Find where the given text appears and provide that cell's center as (X, Y) coordinate. 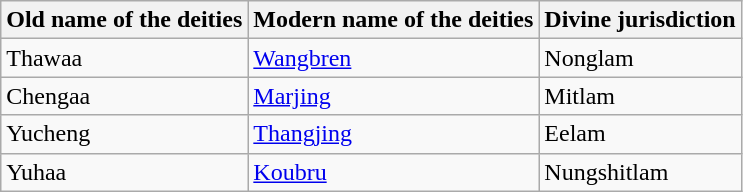
Nonglam (640, 58)
Modern name of the deities (394, 20)
Thawaa (124, 58)
Mitlam (640, 96)
Old name of the deities (124, 20)
Wangbren (394, 58)
Marjing (394, 96)
Thangjing (394, 134)
Chengaa (124, 96)
Yuhaa (124, 172)
Nungshitlam (640, 172)
Koubru (394, 172)
Yucheng (124, 134)
Divine jurisdiction (640, 20)
Eelam (640, 134)
